From the cell containing the given text, extract its center point as (X, Y) coordinate. 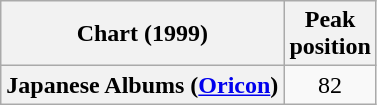
Peak position (330, 34)
Japanese Albums (Oricon) (142, 85)
82 (330, 85)
Chart (1999) (142, 34)
